Detect which cell encompasses the target text, then output its [x, y] center coordinate. 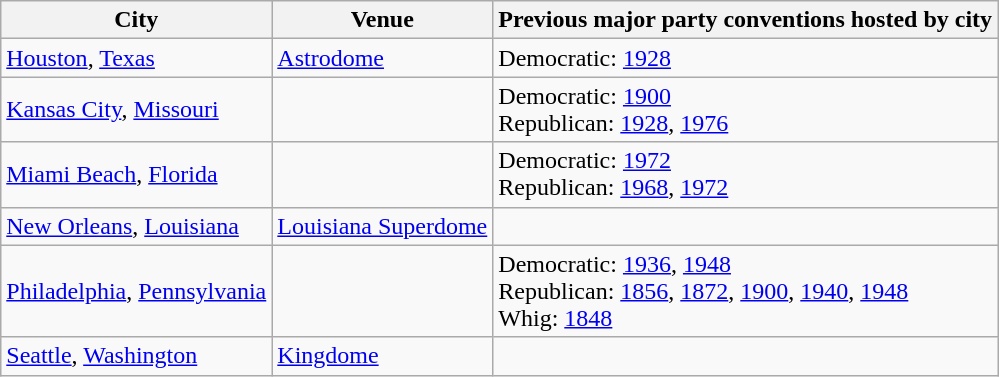
Kingdome [382, 356]
Democratic: 1900Republican: 1928, 1976 [746, 110]
City [136, 20]
Astrodome [382, 58]
Philadelphia, Pennsylvania [136, 291]
Louisiana Superdome [382, 226]
Seattle, Washington [136, 356]
Venue [382, 20]
Democratic: 1936, 1948Republican: 1856, 1872, 1900, 1940, 1948Whig: 1848 [746, 291]
New Orleans, Louisiana [136, 226]
Democratic: 1972Republican: 1968, 1972 [746, 174]
Previous major party conventions hosted by city [746, 20]
Democratic: 1928 [746, 58]
Kansas City, Missouri [136, 110]
Houston, Texas [136, 58]
Miami Beach, Florida [136, 174]
